Output the (X, Y) coordinate of the center of the cell containing the given text.  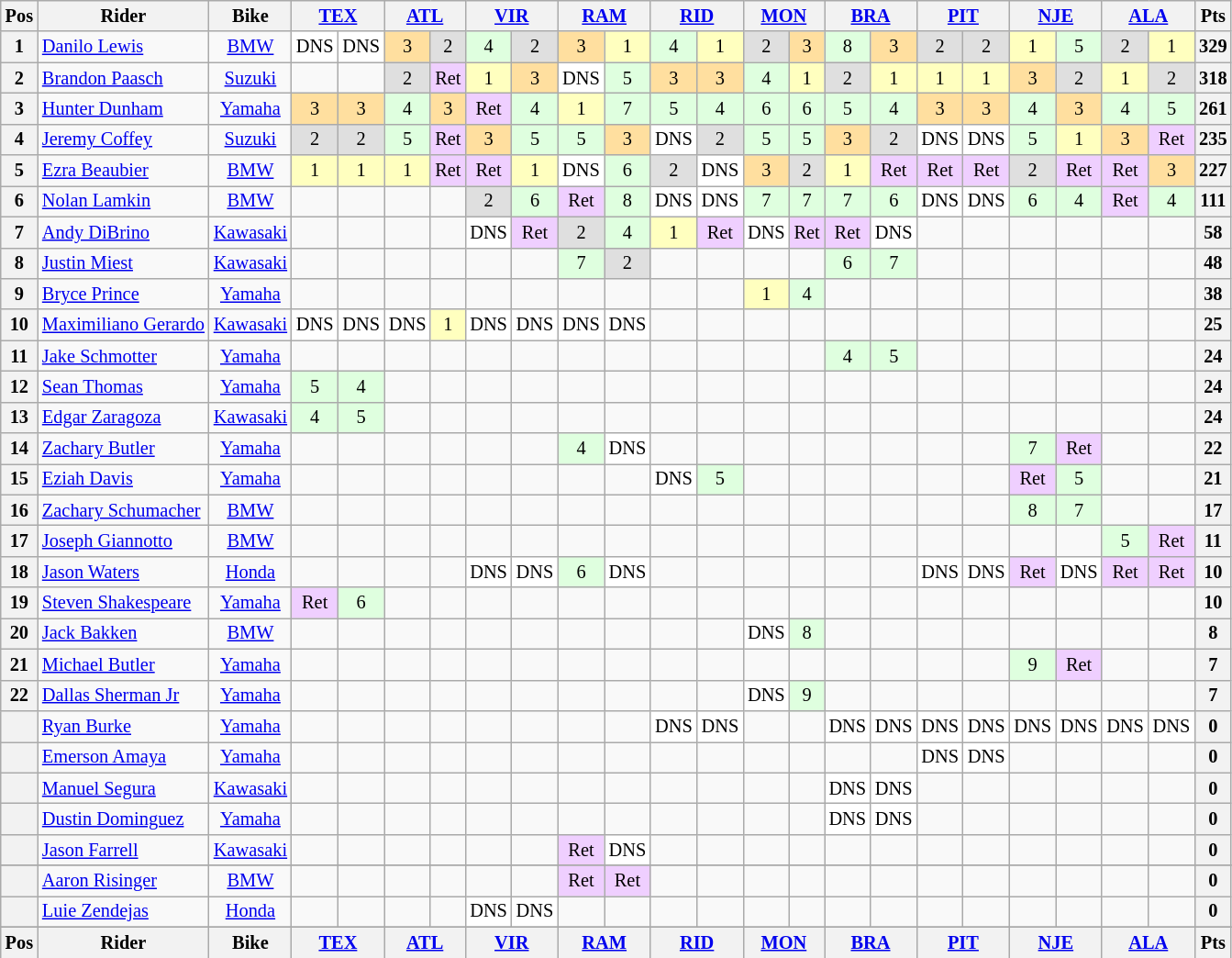
318 (1213, 78)
Michael Butler (123, 664)
16 (19, 510)
58 (1213, 232)
19 (19, 603)
Dustin Dominguez (123, 819)
18 (19, 572)
Justin Miest (123, 263)
227 (1213, 171)
14 (19, 449)
Andy DiBrino (123, 232)
235 (1213, 139)
Manuel Segura (123, 788)
Ezra Beaubier (123, 171)
Ryan Burke (123, 726)
Nolan Lamkin (123, 201)
Zachary Butler (123, 449)
Aaron Risinger (123, 881)
38 (1213, 294)
Zachary Schumacher (123, 510)
Jeremy Coffey (123, 139)
Sean Thomas (123, 386)
Luie Zendejas (123, 911)
25 (1213, 325)
Emerson Amaya (123, 757)
20 (19, 633)
48 (1213, 263)
Dallas Sherman Jr (123, 696)
Edgar Zaragoza (123, 418)
Jason Waters (123, 572)
111 (1213, 201)
Danilo Lewis (123, 47)
Maximiliano Gerardo (123, 325)
329 (1213, 47)
13 (19, 418)
12 (19, 386)
Steven Shakespeare (123, 603)
261 (1213, 108)
Joseph Giannotto (123, 540)
Bryce Prince (123, 294)
Eziah Davis (123, 479)
Jack Bakken (123, 633)
Brandon Paasch (123, 78)
15 (19, 479)
Hunter Dunham (123, 108)
Jason Farrell (123, 850)
Jake Schmotter (123, 356)
